Return the [X, Y] coordinate for the center point of the cell that contains the specified text.  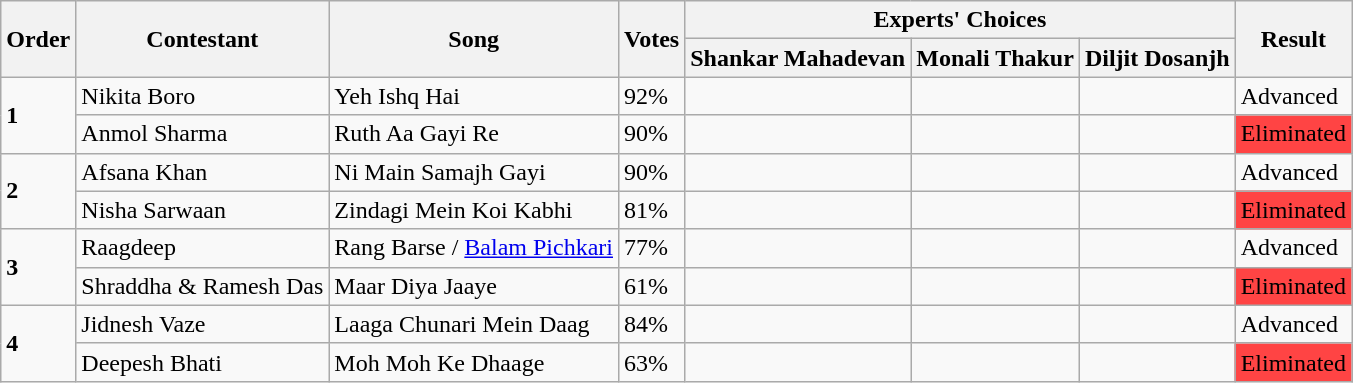
Anmol Sharma [202, 134]
Contestant [202, 39]
Nisha Sarwaan [202, 210]
92% [652, 96]
2 [38, 191]
Nikita Boro [202, 96]
Shraddha & Ramesh Das [202, 286]
Maar Diya Jaaye [474, 286]
4 [38, 343]
Moh Moh Ke Dhaage [474, 362]
Rang Barse / Balam Pichkari [474, 248]
3 [38, 267]
Yeh Ishq Hai [474, 96]
Zindagi Mein Koi Kabhi [474, 210]
Diljit Dosanjh [1157, 58]
Shankar Mahadevan [798, 58]
Order [38, 39]
77% [652, 248]
Monali Thakur [996, 58]
Result [1293, 39]
84% [652, 324]
Experts' Choices [960, 20]
63% [652, 362]
Jidnesh Vaze [202, 324]
Song [474, 39]
61% [652, 286]
81% [652, 210]
1 [38, 115]
Ni Main Samajh Gayi [474, 172]
Raagdeep [202, 248]
Afsana Khan [202, 172]
Votes [652, 39]
Laaga Chunari Mein Daag [474, 324]
Deepesh Bhati [202, 362]
Ruth Aa Gayi Re [474, 134]
